Return the [X, Y] coordinate for the center point of the cell that contains the specified text.  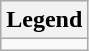
Legend [44, 20]
